Provide the (x, y) coordinate of the cell's center where the given text is located.  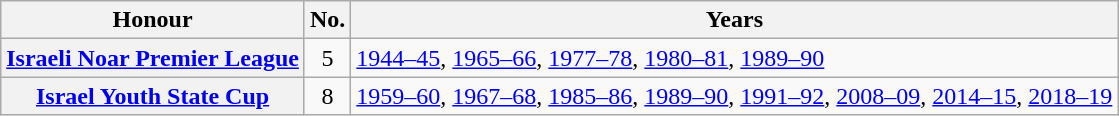
5 (327, 58)
No. (327, 20)
Israeli Noar Premier League (153, 58)
Honour (153, 20)
1959–60, 1967–68, 1985–86, 1989–90, 1991–92, 2008–09, 2014–15, 2018–19 (734, 96)
Israel Youth State Cup (153, 96)
Years (734, 20)
1944–45, 1965–66, 1977–78, 1980–81, 1989–90 (734, 58)
8 (327, 96)
